Pinpoint the cell where the given text exists, returning its (x, y) midpoint coordinate. 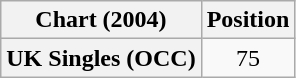
75 (248, 58)
Chart (2004) (101, 20)
UK Singles (OCC) (101, 58)
Position (248, 20)
